Capture the cell that displays the provided text and extract its (x, y) central coordinate. 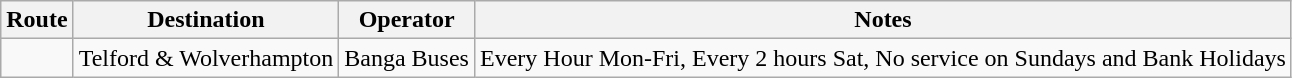
Operator (407, 20)
Destination (206, 20)
Every Hour Mon-Fri, Every 2 hours Sat, No service on Sundays and Bank Holidays (882, 58)
Telford & Wolverhampton (206, 58)
Banga Buses (407, 58)
Notes (882, 20)
Route (37, 20)
